Scan for the cell matching the given text and deliver its (X, Y) coordinate at center. 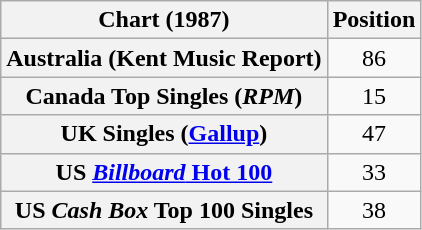
UK Singles (Gallup) (164, 134)
15 (374, 96)
47 (374, 134)
Chart (1987) (164, 20)
86 (374, 58)
Canada Top Singles (RPM) (164, 96)
Australia (Kent Music Report) (164, 58)
US Cash Box Top 100 Singles (164, 210)
38 (374, 210)
Position (374, 20)
US Billboard Hot 100 (164, 172)
33 (374, 172)
